Detect which cell encompasses the target text, then output its [x, y] center coordinate. 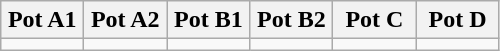
Pot A2 [126, 20]
Pot C [374, 20]
Pot B1 [208, 20]
Pot A1 [42, 20]
Pot D [458, 20]
Pot B2 [292, 20]
